Locate the cell with the specified text and output its (X, Y) center coordinate. 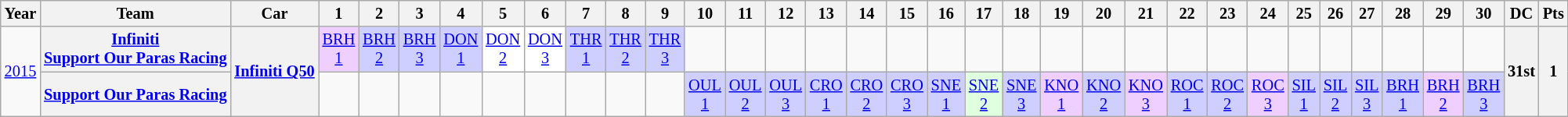
7 (586, 13)
Year (20, 13)
InfinitiSupport Our Paras Racing (135, 49)
THR2 (625, 49)
CRO2 (867, 94)
14 (867, 13)
15 (907, 13)
THR3 (665, 49)
DON1 (461, 49)
3 (420, 13)
12 (786, 13)
24 (1268, 13)
27 (1367, 13)
6 (545, 13)
DC (1521, 13)
20 (1104, 13)
SNE3 (1021, 94)
ROC3 (1268, 94)
OUL1 (705, 94)
Team (135, 13)
THR1 (586, 49)
ROC2 (1227, 94)
9 (665, 13)
17 (984, 13)
SIL3 (1367, 94)
KNO2 (1104, 94)
25 (1304, 13)
KNO1 (1061, 94)
Pts (1554, 13)
SNE2 (984, 94)
2 (379, 13)
21 (1146, 13)
Infiniti Q50 (274, 72)
CRO1 (826, 94)
16 (946, 13)
5 (503, 13)
KNO3 (1146, 94)
23 (1227, 13)
Support Our Paras Racing (135, 94)
19 (1061, 13)
SNE1 (946, 94)
DON3 (545, 49)
26 (1335, 13)
Car (274, 13)
10 (705, 13)
SIL1 (1304, 94)
31st (1521, 72)
OUL3 (786, 94)
22 (1187, 13)
OUL2 (746, 94)
DON2 (503, 49)
30 (1483, 13)
11 (746, 13)
CRO3 (907, 94)
28 (1403, 13)
13 (826, 13)
ROC1 (1187, 94)
18 (1021, 13)
2015 (20, 72)
4 (461, 13)
29 (1443, 13)
SIL2 (1335, 94)
8 (625, 13)
